Scan for the cell matching the given text and deliver its (X, Y) coordinate at center. 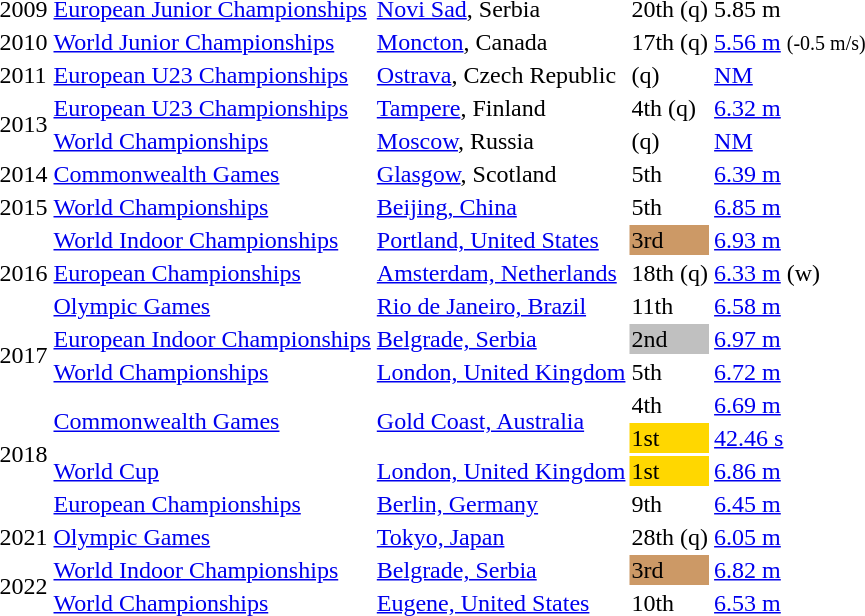
Glasgow, Scotland (501, 174)
Tokyo, Japan (501, 537)
17th (q) (670, 42)
World Junior Championships (212, 42)
4th (670, 405)
Beijing, China (501, 207)
28th (q) (670, 537)
4th (q) (670, 108)
Berlin, Germany (501, 504)
18th (q) (670, 273)
Ostrava, Czech Republic (501, 75)
World Cup (212, 471)
Gold Coast, Australia (501, 422)
Moscow, Russia (501, 141)
11th (670, 306)
9th (670, 504)
Tampere, Finland (501, 108)
2nd (670, 339)
Rio de Janeiro, Brazil (501, 306)
Portland, United States (501, 240)
Moncton, Canada (501, 42)
European Indoor Championships (212, 339)
Amsterdam, Netherlands (501, 273)
